Search for the cell housing the specified text and yield its (X, Y) center coordinate. 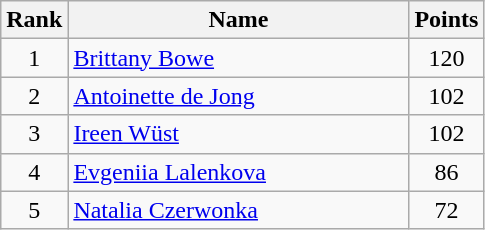
72 (446, 210)
3 (34, 134)
1 (34, 58)
Points (446, 20)
4 (34, 172)
5 (34, 210)
Ireen Wüst (238, 134)
Brittany Bowe (238, 58)
2 (34, 96)
120 (446, 58)
Name (238, 20)
Rank (34, 20)
86 (446, 172)
Natalia Czerwonka (238, 210)
Evgeniia Lalenkova (238, 172)
Antoinette de Jong (238, 96)
